Identify which cell holds the provided text, then report its (x, y) central coordinate. 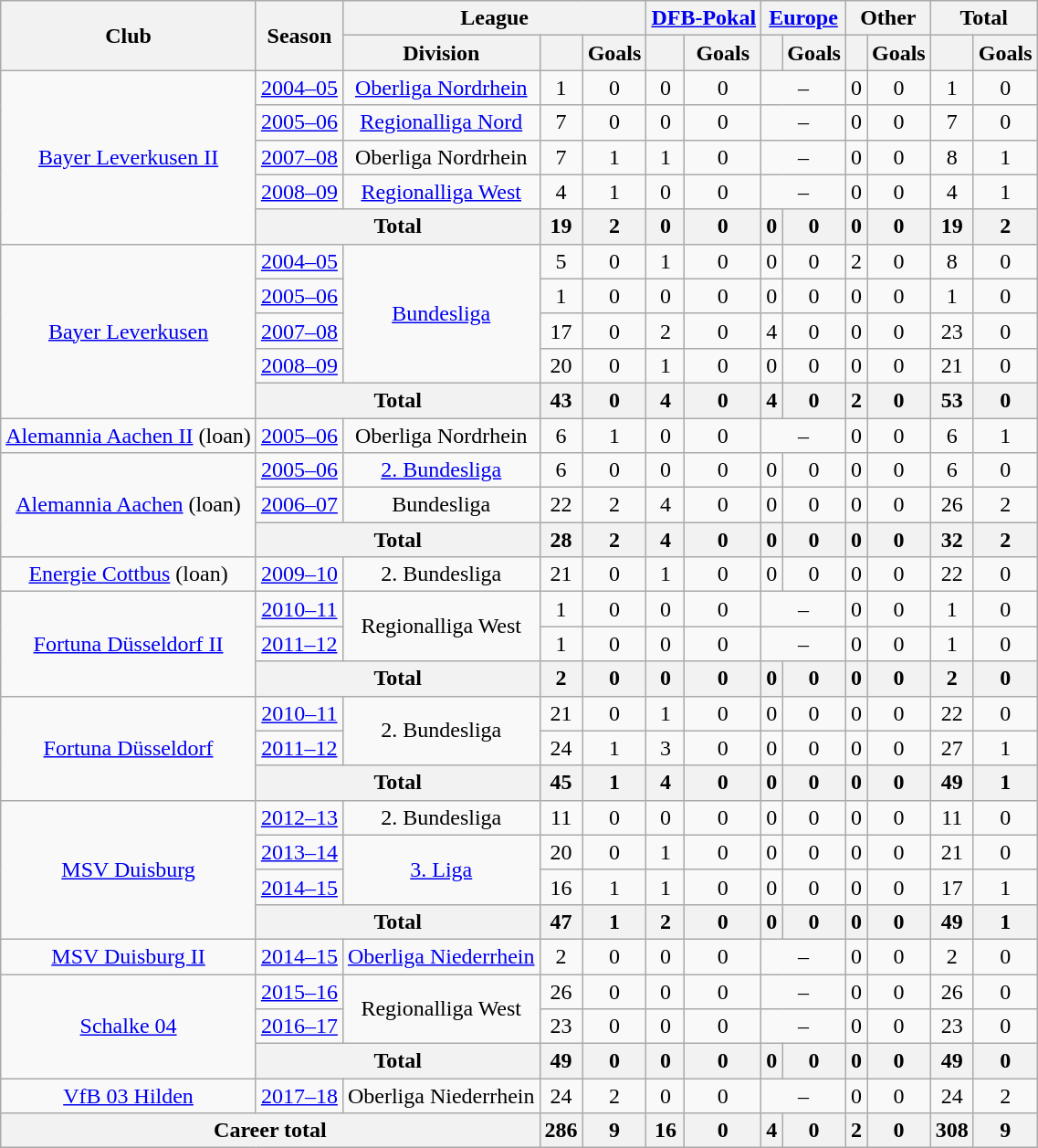
MSV Duisburg II (129, 956)
Energie Cottbus (loan) (129, 574)
45 (561, 783)
Fortuna Düsseldorf II (129, 644)
3 (666, 748)
Alemannia Aachen II (loan) (129, 436)
27 (951, 748)
Other (887, 18)
2009–10 (299, 574)
Season (299, 36)
308 (951, 1131)
DFB-Pokal (704, 18)
MSV Duisburg (129, 869)
Division (441, 53)
2012–13 (299, 817)
2013–14 (299, 852)
32 (951, 540)
Career total (270, 1131)
Regionalliga Nord (441, 122)
Fortuna Düsseldorf (129, 748)
Europe (803, 18)
Bayer Leverkusen (129, 331)
Schalke 04 (129, 1026)
47 (561, 922)
53 (951, 400)
2006–07 (299, 505)
286 (561, 1131)
28 (561, 540)
VfB 03 Hilden (129, 1096)
2015–16 (299, 991)
Bayer Leverkusen II (129, 157)
Club (129, 36)
Alemannia Aachen (loan) (129, 505)
2017–18 (299, 1096)
2016–17 (299, 1027)
43 (561, 400)
5 (561, 261)
3. Liga (441, 869)
League (494, 18)
